Capture the cell that displays the provided text and extract its [X, Y] central coordinate. 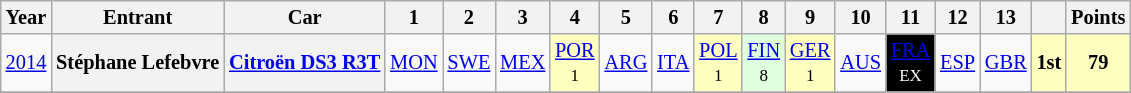
POL1 [718, 63]
ESP [958, 63]
POR1 [574, 63]
12 [958, 17]
Points [1098, 17]
11 [910, 17]
MON [414, 63]
2014 [26, 63]
MEX [522, 63]
6 [673, 17]
Car [304, 17]
Citroën DS3 R3T [304, 63]
FIN8 [764, 63]
ITA [673, 63]
Year [26, 17]
SWE [468, 63]
GER1 [810, 63]
79 [1098, 63]
1 [414, 17]
7 [718, 17]
GBR [1006, 63]
FRAEX [910, 63]
Stéphane Lefebvre [138, 63]
5 [626, 17]
13 [1006, 17]
ARG [626, 63]
AUS [860, 63]
1st [1050, 63]
10 [860, 17]
8 [764, 17]
2 [468, 17]
9 [810, 17]
4 [574, 17]
Entrant [138, 17]
3 [522, 17]
